Return (X, Y) of the center of cell containing provided text 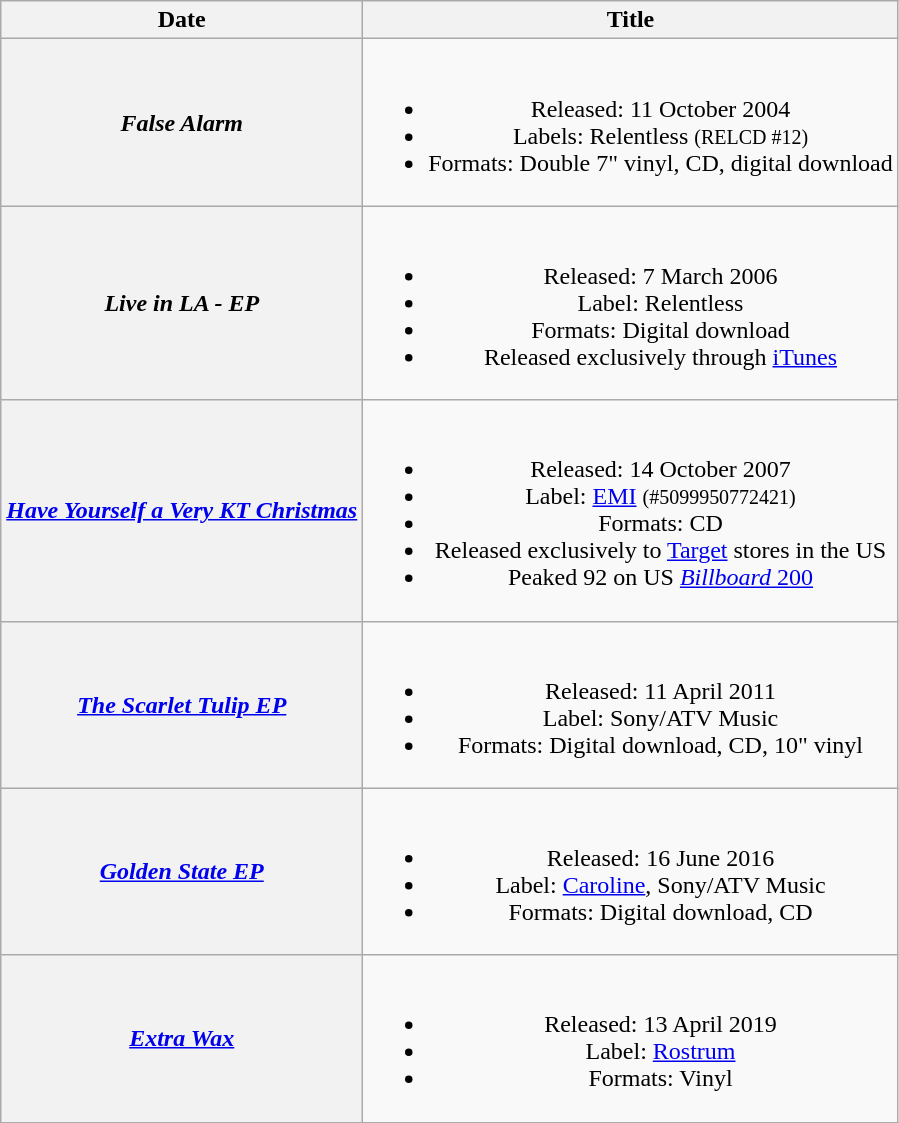
Have Yourself a Very KT Christmas (182, 510)
Live in LA - EP (182, 303)
Released: 11 October 2004Labels: Relentless (RELCD #12)Formats: Double 7" vinyl, CD, digital download (631, 122)
The Scarlet Tulip EP (182, 704)
Released: 7 March 2006Label: RelentlessFormats: Digital downloadReleased exclusively through iTunes (631, 303)
Released: 13 April 2019Label: RostrumFormats: Vinyl (631, 1038)
Released: 14 October 2007Label: EMI (#5099950772421)Formats: CDReleased exclusively to Target stores in the USPeaked 92 on US Billboard 200 (631, 510)
Released: 16 June 2016Label: Caroline, Sony/ATV MusicFormats: Digital download, CD (631, 872)
Date (182, 20)
Extra Wax (182, 1038)
Golden State EP (182, 872)
False Alarm (182, 122)
Released: 11 April 2011Label: Sony/ATV MusicFormats: Digital download, CD, 10" vinyl (631, 704)
Title (631, 20)
